Provide the [x, y] coordinate of the cell's center where the given text is located.  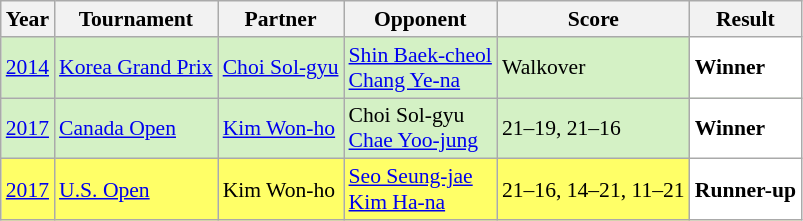
Seo Seung-jae Kim Ha-na [420, 190]
Result [746, 19]
Korea Grand Prix [136, 68]
Tournament [136, 19]
Canada Open [136, 128]
Partner [281, 19]
Opponent [420, 19]
Runner-up [746, 190]
21–16, 14–21, 11–21 [594, 190]
U.S. Open [136, 190]
2014 [28, 68]
Score [594, 19]
Shin Baek-cheol Chang Ye-na [420, 68]
21–19, 21–16 [594, 128]
Choi Sol-gyu Chae Yoo-jung [420, 128]
Year [28, 19]
Choi Sol-gyu [281, 68]
Walkover [594, 68]
